Scan for the cell matching the given text and deliver its [x, y] coordinate at center. 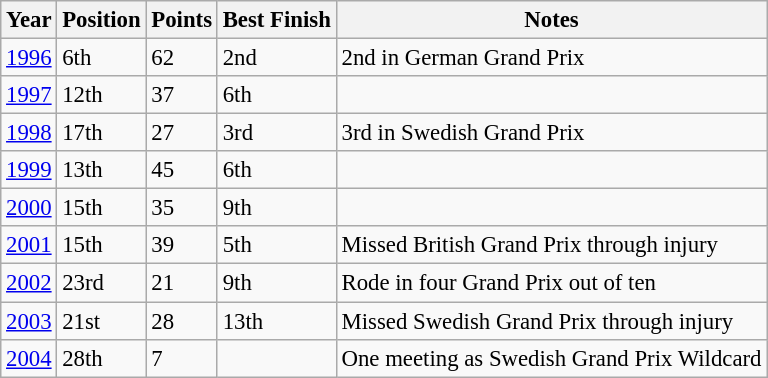
1998 [29, 133]
27 [182, 133]
Missed Swedish Grand Prix through injury [552, 321]
21st [102, 321]
37 [182, 95]
Notes [552, 20]
1997 [29, 95]
Missed British Grand Prix through injury [552, 245]
Position [102, 20]
2000 [29, 208]
28th [102, 358]
Points [182, 20]
2nd [276, 58]
Year [29, 20]
3rd in Swedish Grand Prix [552, 133]
45 [182, 170]
35 [182, 208]
2004 [29, 358]
Rode in four Grand Prix out of ten [552, 283]
28 [182, 321]
12th [102, 95]
3rd [276, 133]
17th [102, 133]
39 [182, 245]
2002 [29, 283]
2nd in German Grand Prix [552, 58]
1999 [29, 170]
5th [276, 245]
Best Finish [276, 20]
One meeting as Swedish Grand Prix Wildcard [552, 358]
1996 [29, 58]
2003 [29, 321]
62 [182, 58]
7 [182, 358]
2001 [29, 245]
23rd [102, 283]
21 [182, 283]
